Return the (x, y) coordinate for the center point of the cell that contains the specified text.  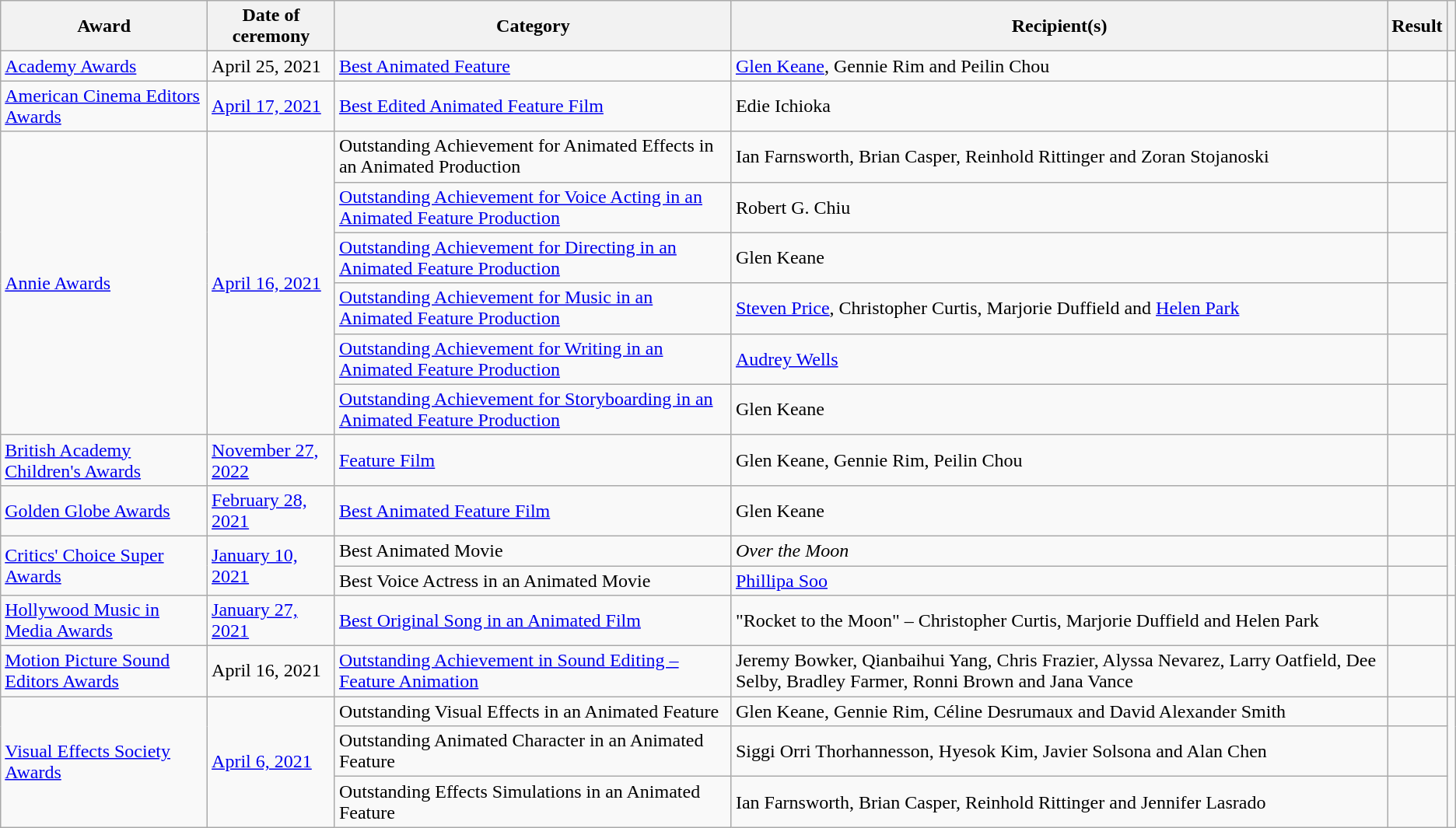
Outstanding Achievement for Directing in an Animated Feature Production (533, 258)
American Cinema Editors Awards (104, 106)
Result (1417, 26)
January 10, 2021 (271, 565)
Best Animated Feature (533, 66)
Glen Keane, Gennie Rim, Céline Desrumaux and David Alexander Smith (1059, 711)
Outstanding Achievement for Writing in an Animated Feature Production (533, 359)
Best Voice Actress in an Animated Movie (533, 581)
November 27, 2022 (271, 460)
Outstanding Effects Simulations in an Animated Feature (533, 802)
April 25, 2021 (271, 66)
Best Original Song in an Animated Film (533, 620)
Outstanding Achievement for Storyboarding in an Animated Feature Production (533, 409)
Best Edited Animated Feature Film (533, 106)
Best Animated Feature Film (533, 510)
Category (533, 26)
Glen Keane, Gennie Rim, Peilin Chou (1059, 460)
Audrey Wells (1059, 359)
Outstanding Achievement in Sound Editing – Feature Animation (533, 672)
Recipient(s) (1059, 26)
Hollywood Music in Media Awards (104, 620)
Jeremy Bowker, Qianbaihui Yang, Chris Frazier, Alyssa Nevarez, Larry Oatfield, Dee Selby, Bradley Farmer, Ronni Brown and Jana Vance (1059, 672)
Phillipa Soo (1059, 581)
Golden Globe Awards (104, 510)
Feature Film (533, 460)
Outstanding Visual Effects in an Animated Feature (533, 711)
February 28, 2021 (271, 510)
January 27, 2021 (271, 620)
Motion Picture Sound Editors Awards (104, 672)
Annie Awards (104, 283)
Best Animated Movie (533, 550)
April 6, 2021 (271, 762)
British Academy Children's Awards (104, 460)
Date of ceremony (271, 26)
Academy Awards (104, 66)
Edie Ichioka (1059, 106)
Ian Farnsworth, Brian Casper, Reinhold Rittinger and Jennifer Lasrado (1059, 802)
"Rocket to the Moon" – Christopher Curtis, Marjorie Duffield and Helen Park (1059, 620)
Siggi Orri Thorhannesson, Hyesok Kim, Javier Solsona and Alan Chen (1059, 751)
Outstanding Achievement for Voice Acting in an Animated Feature Production (533, 207)
Glen Keane, Gennie Rim and Peilin Chou (1059, 66)
Award (104, 26)
Over the Moon (1059, 550)
Robert G. Chiu (1059, 207)
Steven Price, Christopher Curtis, Marjorie Duffield and Helen Park (1059, 308)
April 17, 2021 (271, 106)
Ian Farnsworth, Brian Casper, Reinhold Rittinger and Zoran Stojanoski (1059, 157)
Critics' Choice Super Awards (104, 565)
Visual Effects Society Awards (104, 762)
Outstanding Achievement for Animated Effects in an Animated Production (533, 157)
Outstanding Achievement for Music in an Animated Feature Production (533, 308)
Outstanding Animated Character in an Animated Feature (533, 751)
